Identify which cell holds the provided text, then report its [x, y] central coordinate. 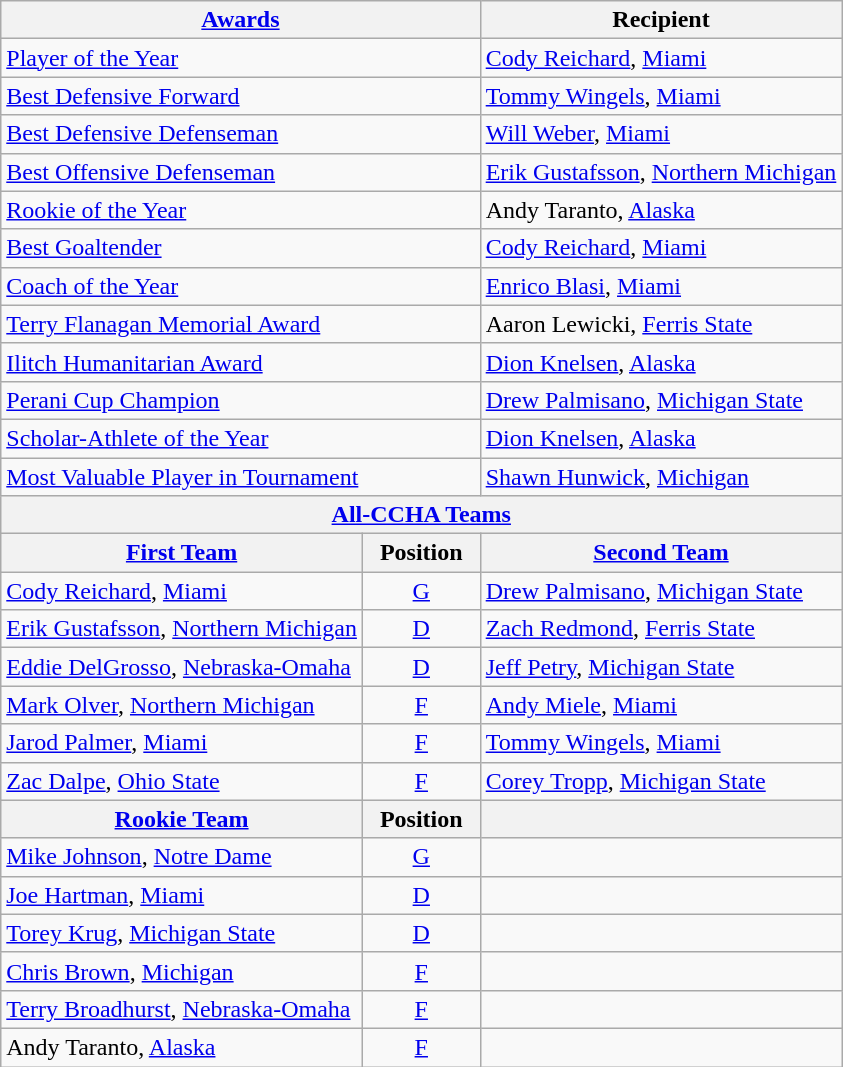
Best Defensive Defenseman [240, 134]
Joe Hartman, Miami [182, 895]
Jeff Petry, Michigan State [661, 667]
Player of the Year [240, 58]
Aaron Lewicki, Ferris State [661, 324]
First Team [182, 553]
Awards [240, 20]
Scholar-Athlete of the Year [240, 438]
Jarod Palmer, Miami [182, 743]
Mark Olver, Northern Michigan [182, 705]
Zac Dalpe, Ohio State [182, 781]
Terry Flanagan Memorial Award [240, 324]
All-CCHA Teams [422, 515]
Corey Tropp, Michigan State [661, 781]
Best Goaltender [240, 248]
Second Team [661, 553]
Eddie DelGrosso, Nebraska-Omaha [182, 667]
Rookie Team [182, 819]
Andy Miele, Miami [661, 705]
Shawn Hunwick, Michigan [661, 477]
Coach of the Year [240, 286]
Recipient [661, 20]
Best Defensive Forward [240, 96]
Ilitch Humanitarian Award [240, 362]
Enrico Blasi, Miami [661, 286]
Rookie of the Year [240, 210]
Most Valuable Player in Tournament [240, 477]
Mike Johnson, Notre Dame [182, 857]
Chris Brown, Michigan [182, 971]
Perani Cup Champion [240, 400]
Will Weber, Miami [661, 134]
Torey Krug, Michigan State [182, 933]
Terry Broadhurst, Nebraska-Omaha [182, 1009]
Best Offensive Defenseman [240, 172]
Zach Redmond, Ferris State [661, 629]
